Output the (x, y) coordinate of the center of the cell containing the given text.  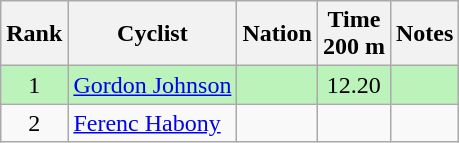
Rank (34, 34)
1 (34, 85)
Notes (424, 34)
Cyclist (152, 34)
Gordon Johnson (152, 85)
12.20 (354, 85)
2 (34, 123)
Nation (277, 34)
Ferenc Habony (152, 123)
Time200 m (354, 34)
